Pinpoint the cell where the given text exists, returning its [x, y] midpoint coordinate. 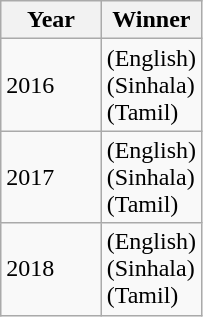
Winner [151, 20]
2018 [51, 269]
2016 [51, 85]
2017 [51, 177]
Year [51, 20]
